Determine the (x, y) coordinate at the center of the cell enclosing the given text.  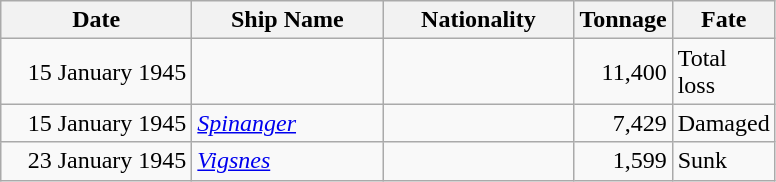
23 January 1945 (96, 161)
Ship Name (288, 20)
Total loss (724, 72)
Damaged (724, 123)
11,400 (623, 72)
Spinanger (288, 123)
Nationality (478, 20)
7,429 (623, 123)
1,599 (623, 161)
Sunk (724, 161)
Date (96, 20)
Vigsnes (288, 161)
Fate (724, 20)
Tonnage (623, 20)
